Provide the [X, Y] coordinate of the cell's center where the given text is located.  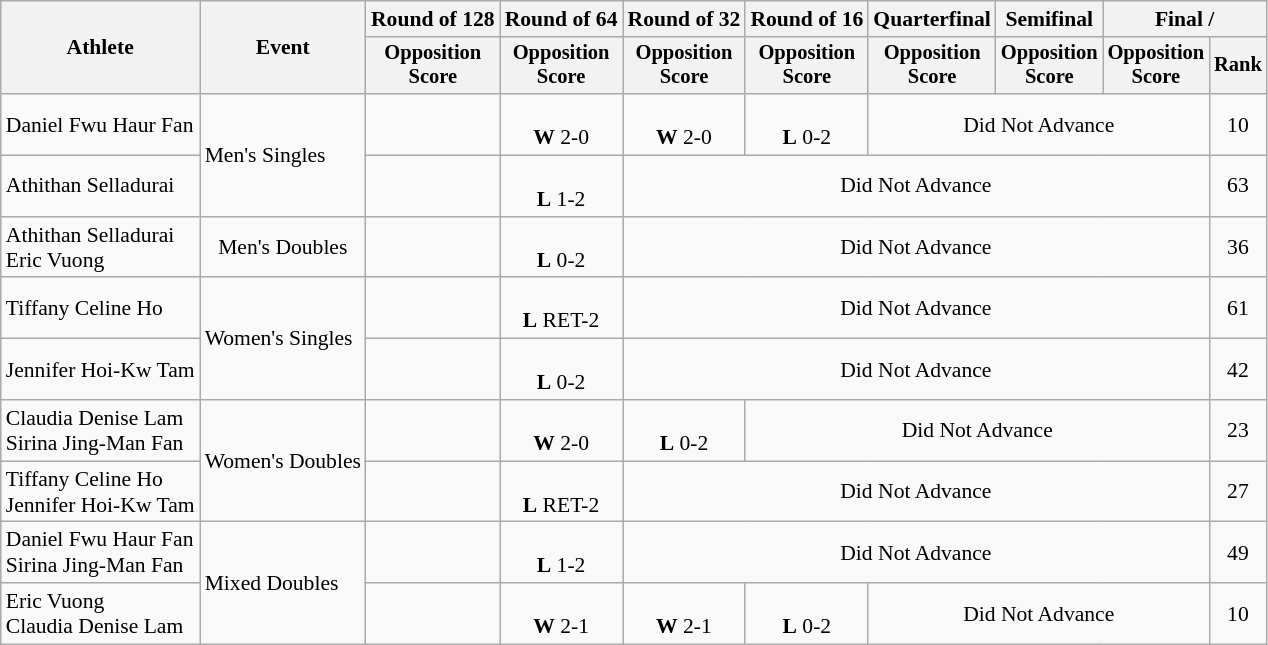
Round of 16 [806, 19]
Rank [1238, 66]
42 [1238, 370]
61 [1238, 308]
Women's Doubles [283, 461]
36 [1238, 248]
Athlete [100, 48]
49 [1238, 552]
Men's Singles [283, 155]
Jennifer Hoi-Kw Tam [100, 370]
Quarterfinal [932, 19]
Eric VuongClaudia Denise Lam [100, 614]
Men's Doubles [283, 248]
Final / [1185, 19]
63 [1238, 186]
Daniel Fwu Haur Fan [100, 124]
27 [1238, 492]
Event [283, 48]
Round of 32 [684, 19]
Tiffany Celine HoJennifer Hoi-Kw Tam [100, 492]
Round of 128 [433, 19]
Women's Singles [283, 339]
Athithan SelladuraiEric Vuong [100, 248]
23 [1238, 430]
Semifinal [1050, 19]
Tiffany Celine Ho [100, 308]
Mixed Doubles [283, 583]
Athithan Selladurai [100, 186]
Daniel Fwu Haur FanSirina Jing-Man Fan [100, 552]
Claudia Denise LamSirina Jing-Man Fan [100, 430]
Round of 64 [562, 19]
